Locate the cell with the specified text and output its (X, Y) center coordinate. 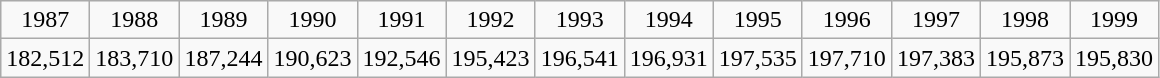
1987 (46, 20)
1993 (580, 20)
1999 (1114, 20)
1990 (312, 20)
190,623 (312, 58)
197,383 (936, 58)
195,830 (1114, 58)
195,873 (1024, 58)
1998 (1024, 20)
1988 (134, 20)
1989 (224, 20)
1991 (402, 20)
1997 (936, 20)
1996 (846, 20)
1994 (668, 20)
183,710 (134, 58)
182,512 (46, 58)
187,244 (224, 58)
196,541 (580, 58)
197,535 (758, 58)
197,710 (846, 58)
192,546 (402, 58)
1995 (758, 20)
196,931 (668, 58)
1992 (490, 20)
195,423 (490, 58)
